Output the [X, Y] coordinate of the center of the cell containing the given text.  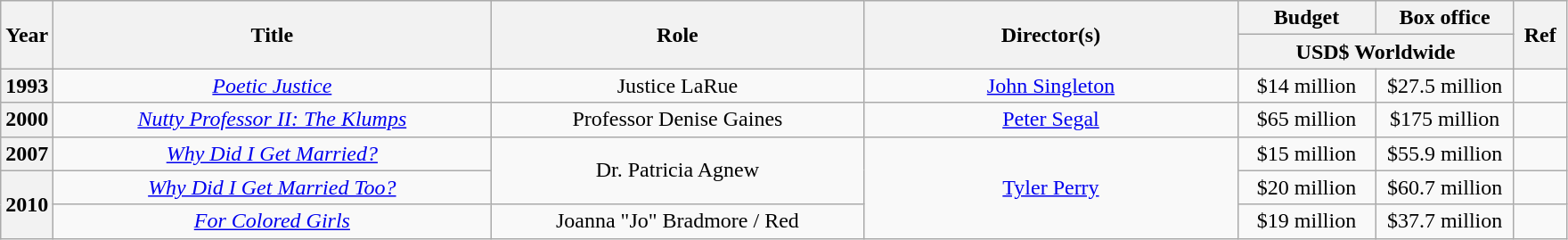
1993 [27, 86]
For Colored Girls [273, 221]
2007 [27, 153]
Justice LaRue [677, 86]
Role [677, 35]
Budget [1306, 18]
Dr. Patricia Agnew [677, 170]
Professor Denise Gaines [677, 120]
Joanna "Jo" Bradmore / Red [677, 221]
Title [273, 35]
$55.9 million [1445, 153]
Box office [1445, 18]
$37.7 million [1445, 221]
Nutty Professor II: The Klumps [273, 120]
$20 million [1306, 187]
$60.7 million [1445, 187]
USD$ Worldwide [1376, 52]
John Singleton [1051, 86]
Why Did I Get Married Too? [273, 187]
Year [27, 35]
Tyler Perry [1051, 187]
Why Did I Get Married? [273, 153]
Peter Segal [1051, 120]
Poetic Justice [273, 86]
2000 [27, 120]
Ref [1539, 35]
Director(s) [1051, 35]
$27.5 million [1445, 86]
$175 million [1445, 120]
2010 [27, 204]
$15 million [1306, 153]
$14 million [1306, 86]
$19 million [1306, 221]
$65 million [1306, 120]
